Scan for the cell matching the given text and deliver its [X, Y] coordinate at center. 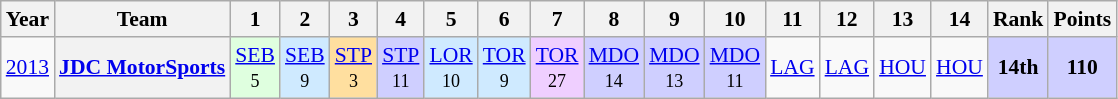
LOR10 [450, 68]
14 [960, 19]
12 [847, 19]
4 [400, 19]
6 [504, 19]
2 [305, 19]
MDO11 [736, 68]
2013 [28, 68]
Rank [1018, 19]
STP11 [400, 68]
3 [354, 19]
1 [255, 19]
9 [674, 19]
SEB5 [255, 68]
MDO14 [614, 68]
110 [1082, 68]
13 [902, 19]
JDC MotorSports [142, 68]
Team [142, 19]
Points [1082, 19]
STP3 [354, 68]
5 [450, 19]
10 [736, 19]
11 [792, 19]
TOR9 [504, 68]
TOR27 [558, 68]
14th [1018, 68]
8 [614, 19]
SEB9 [305, 68]
MDO13 [674, 68]
7 [558, 19]
Year [28, 19]
